Detect which cell encompasses the target text, then output its (X, Y) center coordinate. 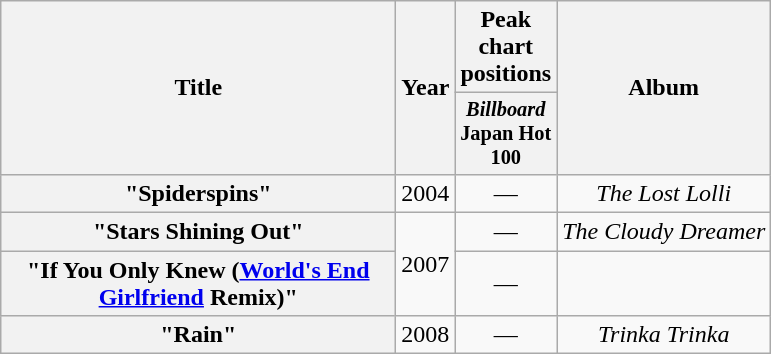
Billboard Japan Hot 100 (506, 134)
"Spiderspins" (198, 193)
2004 (426, 193)
The Cloudy Dreamer (664, 232)
2008 (426, 335)
Album (664, 88)
"Stars Shining Out" (198, 232)
Trinka Trinka (664, 335)
The Lost Lolli (664, 193)
Peak chart positions (506, 47)
"Rain" (198, 335)
Title (198, 88)
Year (426, 88)
2007 (426, 264)
"If You Only Knew (World's End Girlfriend Remix)" (198, 284)
